Output the [X, Y] coordinate of the center of the cell containing the given text.  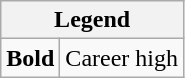
Career high [122, 58]
Bold [30, 58]
Legend [92, 20]
